Pinpoint the cell where the given text exists, returning its [X, Y] midpoint coordinate. 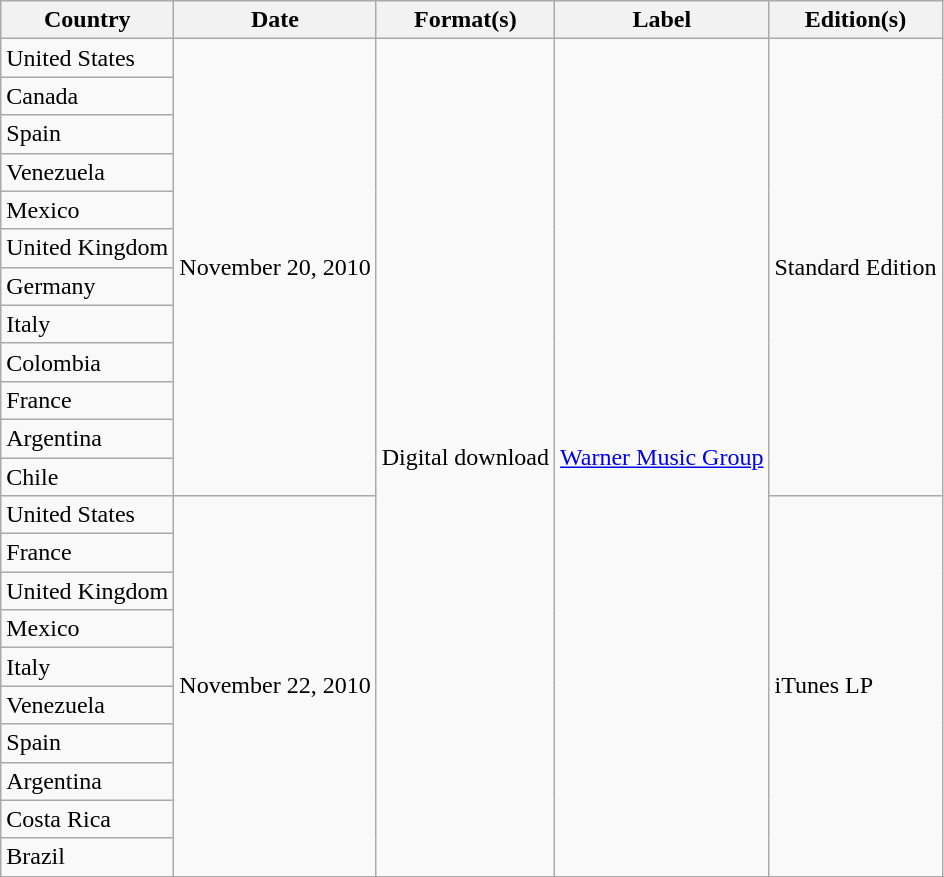
Edition(s) [856, 20]
Date [275, 20]
Brazil [88, 857]
Chile [88, 477]
November 20, 2010 [275, 268]
Label [662, 20]
Standard Edition [856, 268]
Country [88, 20]
Canada [88, 96]
November 22, 2010 [275, 686]
Digital download [465, 458]
Costa Rica [88, 819]
Colombia [88, 362]
iTunes LP [856, 686]
Germany [88, 286]
Warner Music Group [662, 458]
Format(s) [465, 20]
